Search for the cell housing the specified text and yield its (x, y) center coordinate. 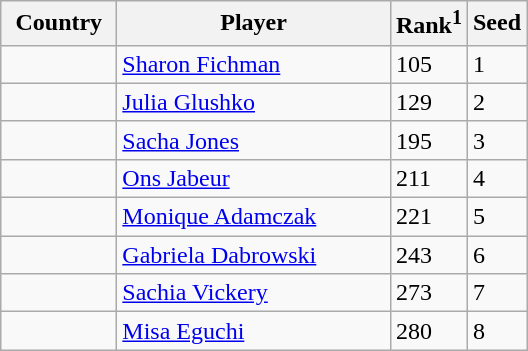
105 (428, 64)
Rank1 (428, 24)
3 (496, 140)
Misa Eguchi (254, 331)
243 (428, 255)
5 (496, 217)
Country (59, 24)
2 (496, 102)
Julia Glushko (254, 102)
221 (428, 217)
Ons Jabeur (254, 178)
129 (428, 102)
273 (428, 293)
Player (254, 24)
Monique Adamczak (254, 217)
Sachia Vickery (254, 293)
280 (428, 331)
4 (496, 178)
211 (428, 178)
Sharon Fichman (254, 64)
Seed (496, 24)
6 (496, 255)
8 (496, 331)
195 (428, 140)
1 (496, 64)
Sacha Jones (254, 140)
Gabriela Dabrowski (254, 255)
7 (496, 293)
